Output the [x, y] coordinate of the center of the cell containing the given text.  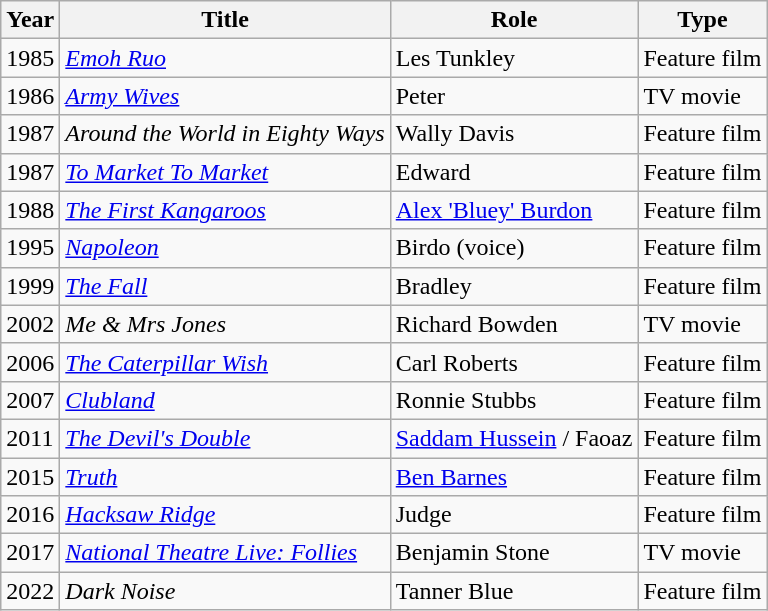
Judge [514, 515]
Army Wives [225, 96]
Tanner Blue [514, 591]
Around the World in Eighty Ways [225, 134]
Bradley [514, 286]
Peter [514, 96]
National Theatre Live: Follies [225, 553]
The Fall [225, 286]
Year [30, 20]
The Caterpillar Wish [225, 362]
Benjamin Stone [514, 553]
Edward [514, 172]
2022 [30, 591]
Napoleon [225, 248]
Dark Noise [225, 591]
Ben Barnes [514, 477]
Clubland [225, 400]
1985 [30, 58]
Birdo (voice) [514, 248]
Les Tunkley [514, 58]
Richard Bowden [514, 324]
Title [225, 20]
Wally Davis [514, 134]
1999 [30, 286]
Type [702, 20]
Alex 'Bluey' Burdon [514, 210]
The Devil's Double [225, 438]
Emoh Ruo [225, 58]
The First Kangaroos [225, 210]
2006 [30, 362]
1995 [30, 248]
2016 [30, 515]
2015 [30, 477]
To Market To Market [225, 172]
Me & Mrs Jones [225, 324]
1986 [30, 96]
2002 [30, 324]
2017 [30, 553]
Role [514, 20]
Carl Roberts [514, 362]
2011 [30, 438]
Saddam Hussein / Faoaz [514, 438]
Hacksaw Ridge [225, 515]
1988 [30, 210]
2007 [30, 400]
Ronnie Stubbs [514, 400]
Truth [225, 477]
